Scan for the cell matching the given text and deliver its [x, y] coordinate at center. 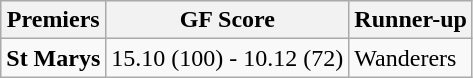
Premiers [54, 20]
Wanderers [411, 58]
15.10 (100) - 10.12 (72) [228, 58]
Runner-up [411, 20]
GF Score [228, 20]
St Marys [54, 58]
